Scan for the cell matching the given text and deliver its (X, Y) coordinate at center. 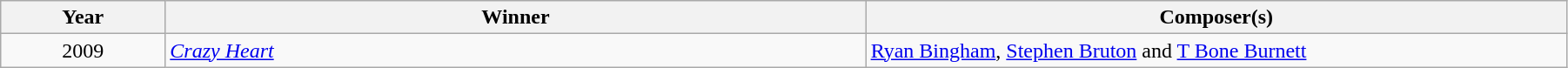
2009 (84, 51)
Crazy Heart (515, 51)
Year (84, 17)
Composer(s) (1216, 17)
Ryan Bingham, Stephen Bruton and T Bone Burnett (1216, 51)
Winner (515, 17)
